For the text-containing cell, return its midpoint in (X, Y) coordinate format. 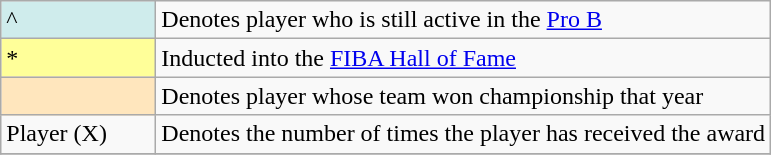
^ (78, 20)
Inducted into the FIBA Hall of Fame (464, 58)
* (78, 58)
Denotes player who is still active in the Pro B (464, 20)
Denotes the number of times the player has received the award (464, 134)
Denotes player whose team won championship that year (464, 96)
Player (X) (78, 134)
